Return the [x, y] coordinate for the center point of the cell that contains the specified text.  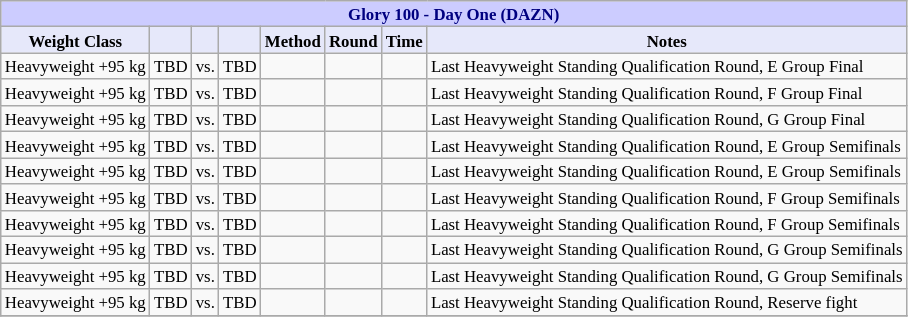
Method [293, 40]
Weight Class [76, 40]
Last Heavyweight Standing Qualification Round, F Group Final [667, 93]
Glory 100 - Day One (DAZN) [454, 14]
Last Heavyweight Standing Qualification Round, Reserve fight [667, 302]
Last Heavyweight Standing Qualification Round, G Group Final [667, 119]
Time [404, 40]
Notes [667, 40]
Round [354, 40]
Last Heavyweight Standing Qualification Round, E Group Final [667, 66]
